Capture the cell that displays the provided text and extract its [x, y] central coordinate. 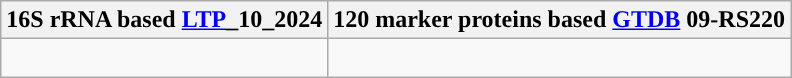
120 marker proteins based GTDB 09-RS220 [560, 20]
16S rRNA based LTP_10_2024 [164, 20]
